Pinpoint the cell where the given text exists, returning its [X, Y] midpoint coordinate. 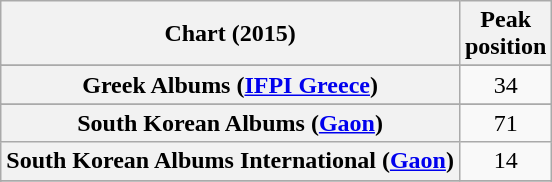
34 [505, 85]
South Korean Albums International (Gaon) [230, 161]
Greek Albums (IFPI Greece) [230, 85]
South Korean Albums (Gaon) [230, 123]
Chart (2015) [230, 34]
14 [505, 161]
71 [505, 123]
Peakposition [505, 34]
